Output the (x, y) coordinate of the center of the cell containing the given text.  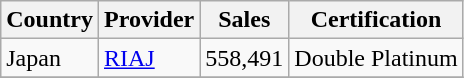
Country (50, 20)
558,491 (244, 58)
Certification (376, 20)
Japan (50, 58)
RIAJ (148, 58)
Provider (148, 20)
Double Platinum (376, 58)
Sales (244, 20)
